Detect which cell encompasses the target text, then output its [X, Y] center coordinate. 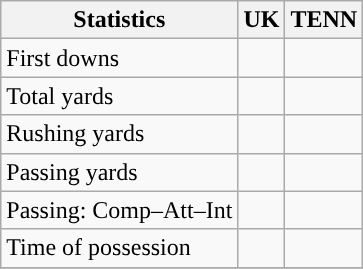
First downs [120, 58]
Time of possession [120, 248]
Rushing yards [120, 134]
TENN [324, 20]
Passing yards [120, 172]
Statistics [120, 20]
Total yards [120, 96]
Passing: Comp–Att–Int [120, 210]
UK [262, 20]
